Detect which cell encompasses the target text, then output its [X, Y] center coordinate. 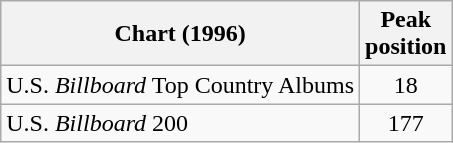
18 [406, 85]
177 [406, 123]
U.S. Billboard 200 [180, 123]
Chart (1996) [180, 34]
U.S. Billboard Top Country Albums [180, 85]
Peakposition [406, 34]
